Detect which cell encompasses the target text, then output its (x, y) center coordinate. 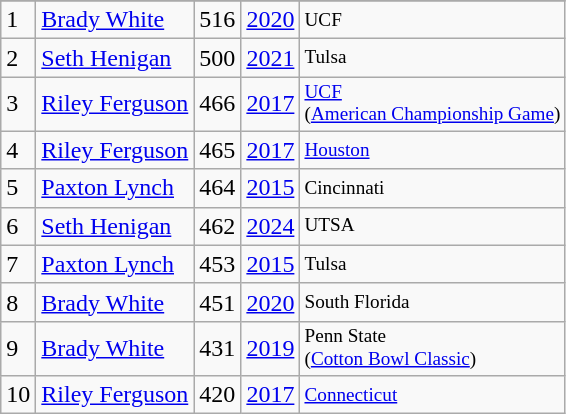
Connecticut (432, 394)
464 (218, 188)
Cincinnati (432, 188)
451 (218, 302)
3 (18, 104)
466 (218, 104)
5 (18, 188)
2019 (270, 348)
South Florida (432, 302)
7 (18, 264)
453 (218, 264)
UCF(American Championship Game) (432, 104)
UCF (432, 20)
431 (218, 348)
UTSA (432, 226)
2 (18, 58)
4 (18, 150)
6 (18, 226)
465 (218, 150)
516 (218, 20)
2024 (270, 226)
500 (218, 58)
9 (18, 348)
2021 (270, 58)
10 (18, 394)
420 (218, 394)
462 (218, 226)
Penn State(Cotton Bowl Classic) (432, 348)
Houston (432, 150)
1 (18, 20)
8 (18, 302)
